Detect which cell encompasses the target text, then output its (x, y) center coordinate. 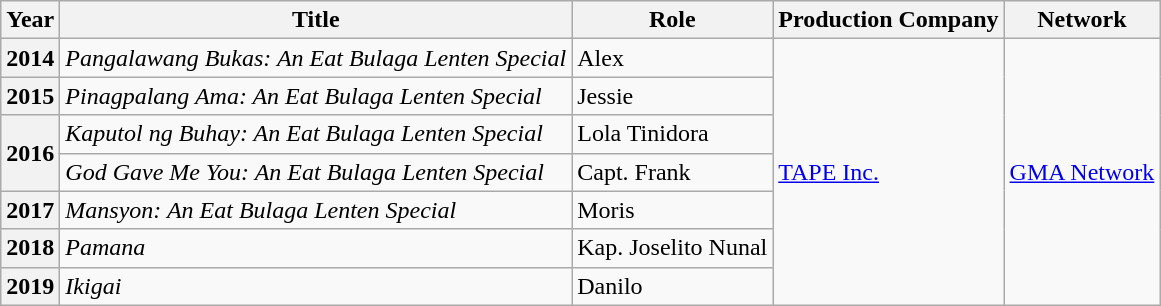
Production Company (888, 20)
Pangalawang Bukas: An Eat Bulaga Lenten Special (316, 58)
Moris (672, 210)
God Gave Me You: An Eat Bulaga Lenten Special (316, 172)
Pamana (316, 248)
Kap. Joselito Nunal (672, 248)
Danilo (672, 286)
Kaputol ng Buhay: An Eat Bulaga Lenten Special (316, 134)
Role (672, 20)
Lola Tinidora (672, 134)
Network (1082, 20)
Mansyon: An Eat Bulaga Lenten Special (316, 210)
2017 (30, 210)
2014 (30, 58)
2015 (30, 96)
2018 (30, 248)
Capt. Frank (672, 172)
Pinagpalang Ama: An Eat Bulaga Lenten Special (316, 96)
TAPE Inc. (888, 172)
2016 (30, 153)
Title (316, 20)
Year (30, 20)
Alex (672, 58)
Ikigai (316, 286)
2019 (30, 286)
GMA Network (1082, 172)
Jessie (672, 96)
